Return the [x, y] coordinate for the center point of the cell that contains the specified text.  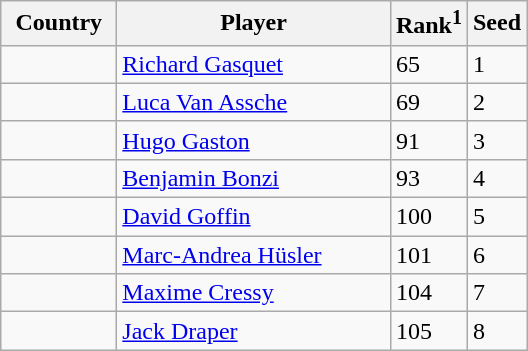
Rank1 [428, 24]
8 [496, 331]
Seed [496, 24]
1 [496, 64]
Maxime Cressy [254, 293]
105 [428, 331]
101 [428, 255]
3 [496, 140]
Player [254, 24]
4 [496, 178]
Richard Gasquet [254, 64]
6 [496, 255]
Country [59, 24]
Marc-Andrea Hüsler [254, 255]
2 [496, 102]
Jack Draper [254, 331]
Hugo Gaston [254, 140]
93 [428, 178]
David Goffin [254, 217]
104 [428, 293]
7 [496, 293]
69 [428, 102]
5 [496, 217]
91 [428, 140]
Luca Van Assche [254, 102]
65 [428, 64]
100 [428, 217]
Benjamin Bonzi [254, 178]
